Pinpoint the cell where the given text exists, returning its [x, y] midpoint coordinate. 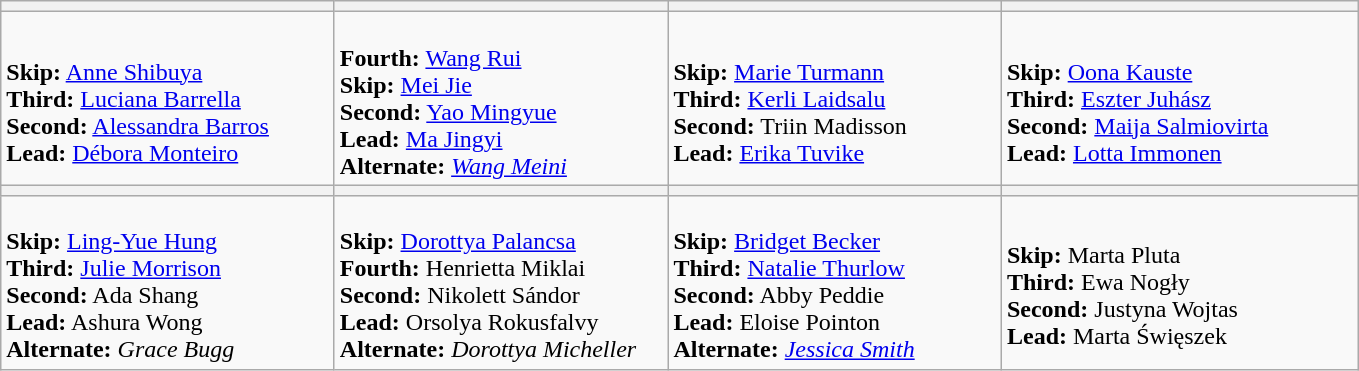
Skip: Bridget Becker Third: Natalie Thurlow Second: Abby Peddie Lead: Eloise Pointon Alternate: Jessica Smith [835, 282]
Skip: Marta Pluta Third: Ewa Nogły Second: Justyna Wojtas Lead: Marta Święszek [1179, 282]
Skip: Ling-Yue Hung Third: Julie Morrison Second: Ada Shang Lead: Ashura Wong Alternate: Grace Bugg [168, 282]
Skip: Dorottya Palancsa Fourth: Henrietta Miklai Second: Nikolett Sándor Lead: Orsolya Rokusfalvy Alternate: Dorottya Micheller [501, 282]
Skip: Anne Shibuya Third: Luciana Barrella Second: Alessandra Barros Lead: Débora Monteiro [168, 98]
Fourth: Wang Rui Skip: Mei Jie Second: Yao Mingyue Lead: Ma Jingyi Alternate: Wang Meini [501, 98]
Skip: Marie Turmann Third: Kerli Laidsalu Second: Triin Madisson Lead: Erika Tuvike [835, 98]
Skip: Oona Kauste Third: Eszter Juhász Second: Maija Salmiovirta Lead: Lotta Immonen [1179, 98]
